Return the [X, Y] coordinate for the center point of the cell that contains the specified text.  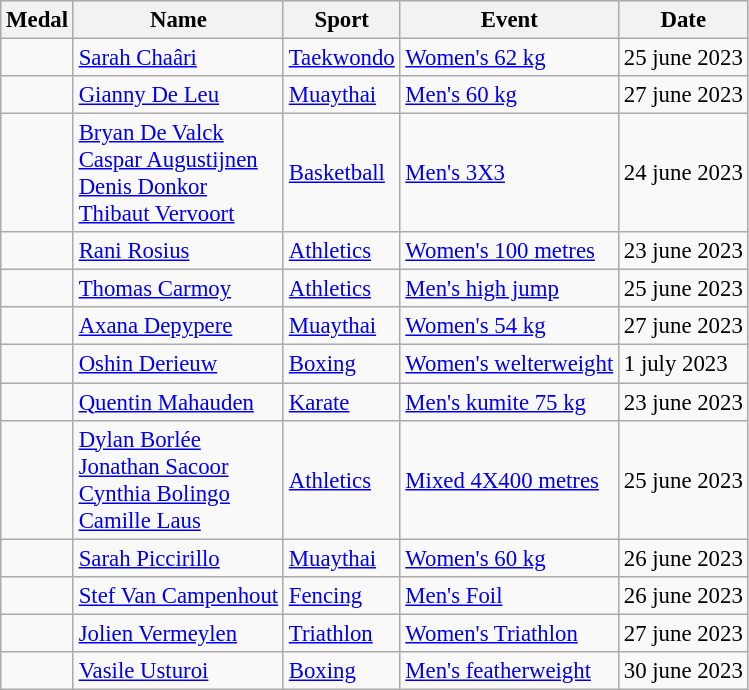
Women's 54 kg [509, 327]
Sarah Piccirillo [178, 558]
Rani Rosius [178, 251]
Men's 3X3 [509, 174]
Fencing [342, 595]
Jolien Vermeylen [178, 633]
Vasile Usturoi [178, 671]
Thomas Carmoy [178, 289]
Stef Van Campenhout [178, 595]
1 july 2023 [684, 364]
Mixed 4X400 metres [509, 480]
Dylan BorléeJonathan SacoorCynthia BolingoCamille Laus [178, 480]
Men's kumite 75 kg [509, 402]
Women's welterweight [509, 364]
Sarah Chaâri [178, 58]
Men's 60 kg [509, 95]
Bryan De ValckCaspar AugustijnenDenis DonkorThibaut Vervoort [178, 174]
Women's Triathlon [509, 633]
Women's 62 kg [509, 58]
Gianny De Leu [178, 95]
Men's featherweight [509, 671]
Axana Depypere [178, 327]
Karate [342, 402]
Taekwondo [342, 58]
Triathlon [342, 633]
Quentin Mahauden [178, 402]
30 june 2023 [684, 671]
Sport [342, 20]
Oshin Derieuw [178, 364]
Event [509, 20]
Name [178, 20]
Basketball [342, 174]
Women's 100 metres [509, 251]
Date [684, 20]
24 june 2023 [684, 174]
Women's 60 kg [509, 558]
Men's high jump [509, 289]
Men's Foil [509, 595]
Medal [38, 20]
